From the cell containing the given text, extract its center point as [X, Y] coordinate. 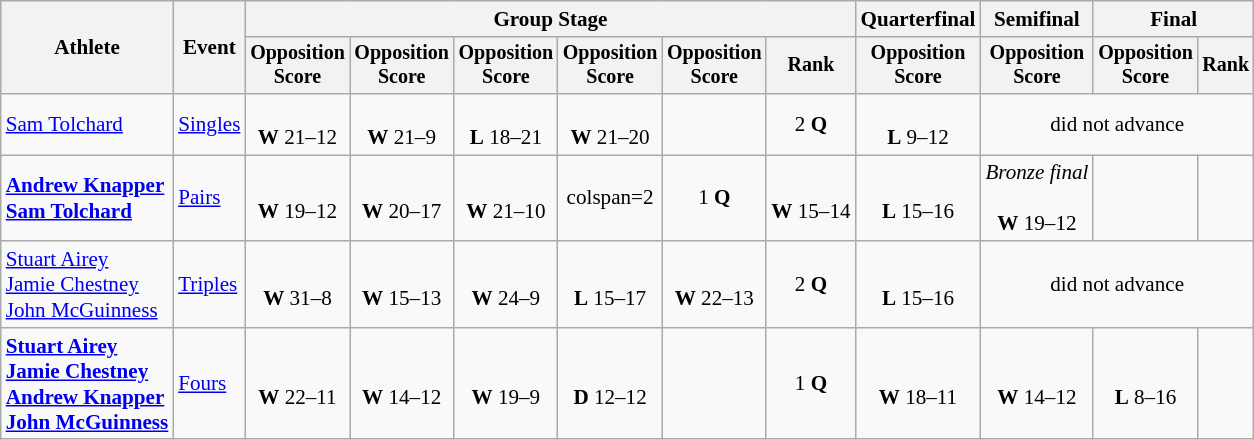
L 8–16 [1145, 384]
Group Stage [550, 18]
Final [1173, 18]
Singles [209, 124]
W 21–10 [506, 198]
Bronze finalW 19–12 [1036, 198]
Stuart AireyJamie ChestneyJohn McGuinness [87, 284]
W 19–9 [506, 384]
Sam Tolchard [87, 124]
Triples [209, 284]
Pairs [209, 198]
Semifinal [1036, 18]
colspan=2 [610, 198]
W 20–17 [402, 198]
W 15–14 [810, 198]
W 22–13 [714, 284]
Stuart AireyJamie ChestneyAndrew KnapperJohn McGuinness [87, 384]
Quarterfinal [918, 18]
L 9–12 [918, 124]
W 31–8 [297, 284]
W 21–12 [297, 124]
L 15–17 [610, 284]
W 15–13 [402, 284]
Event [209, 48]
W 22–11 [297, 384]
Andrew KnapperSam Tolchard [87, 198]
Athlete [87, 48]
W 21–9 [402, 124]
D 12–12 [610, 384]
W 18–11 [918, 384]
W 21–20 [610, 124]
Fours [209, 384]
L 18–21 [506, 124]
W 19–12 [297, 198]
W 24–9 [506, 284]
